Detect which cell encompasses the target text, then output its [x, y] center coordinate. 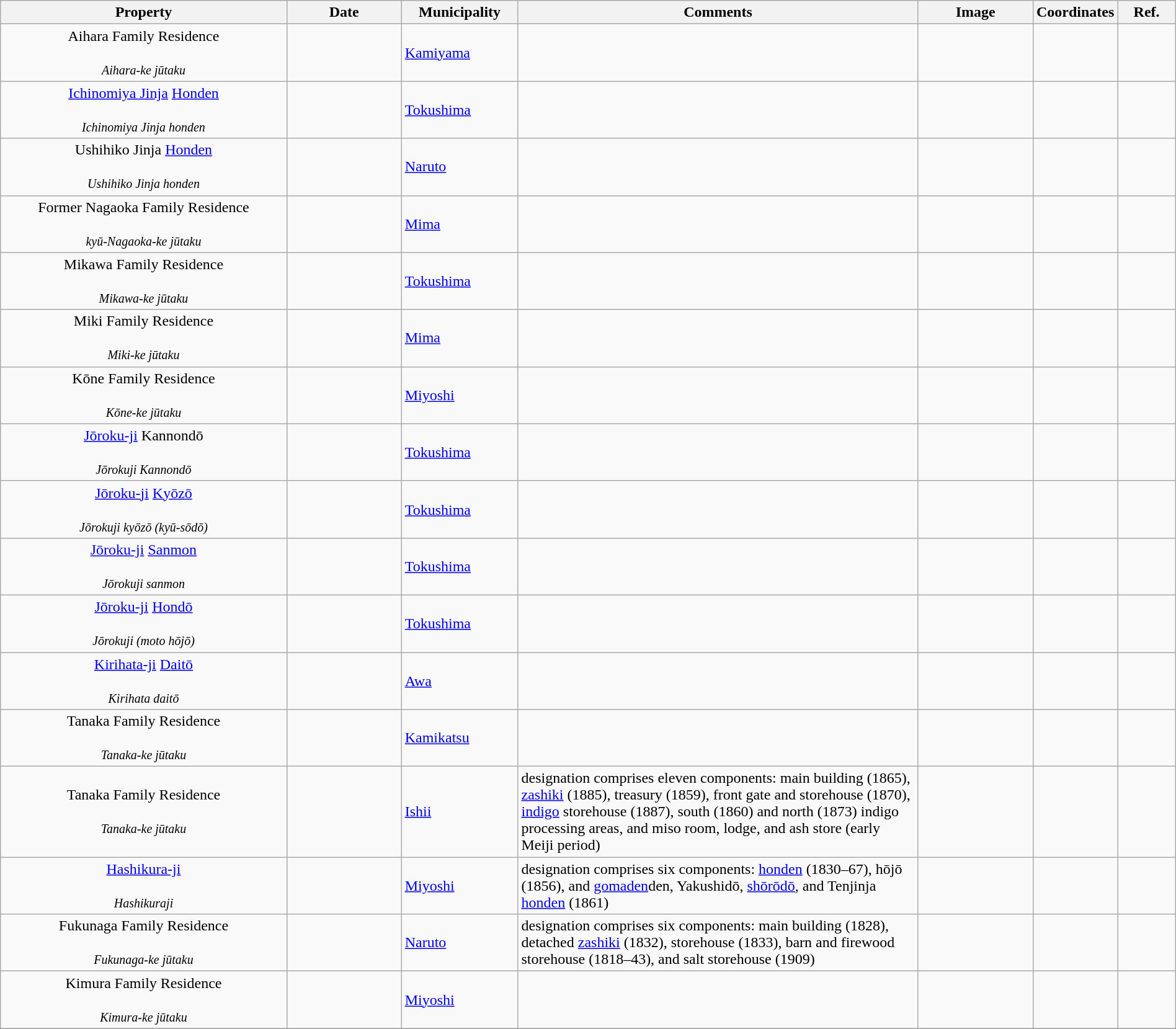
Jōroku-ji KyōzōJōrokuji kyōzō (kyū-sōdō) [144, 509]
Kamikatsu [460, 738]
Kirihata-ji DaitōKirihata daitō [144, 681]
Hashikura-jiHashikuraji [144, 886]
Aihara Family ResidenceAihara-ke jūtaku [144, 53]
Miki Family ResidenceMiki-ke jūtaku [144, 338]
Comments [718, 12]
designation comprises six components: honden (1830–67), hōjō (1856), and gomadenden, Yakushidō, shōrōdō, and Tenjinja honden (1861) [718, 886]
Ishii [460, 812]
Jōroku-ji HondōJōrokuji (moto hōjō) [144, 623]
Kōne Family ResidenceKōne-ke jūtaku [144, 395]
Awa [460, 681]
Ichinomiya Jinja HondenIchinomiya Jinja honden [144, 110]
Coordinates [1075, 12]
Mikawa Family ResidenceMikawa-ke jūtaku [144, 281]
Fukunaga Family ResidenceFukunaga-ke jūtaku [144, 943]
Municipality [460, 12]
Kimura Family ResidenceKimura-ke jūtaku [144, 1000]
Date [344, 12]
Kamiyama [460, 53]
Property [144, 12]
Ushihiko Jinja HondenUshihiko Jinja honden [144, 167]
Image [975, 12]
Ref. [1146, 12]
Jōroku-ji KannondōJōrokuji Kannondō [144, 452]
Former Nagaoka Family Residencekyū-Nagaoka-ke jūtaku [144, 224]
Jōroku-ji SanmonJōrokuji sanmon [144, 566]
